Capture the cell that displays the provided text and extract its [x, y] central coordinate. 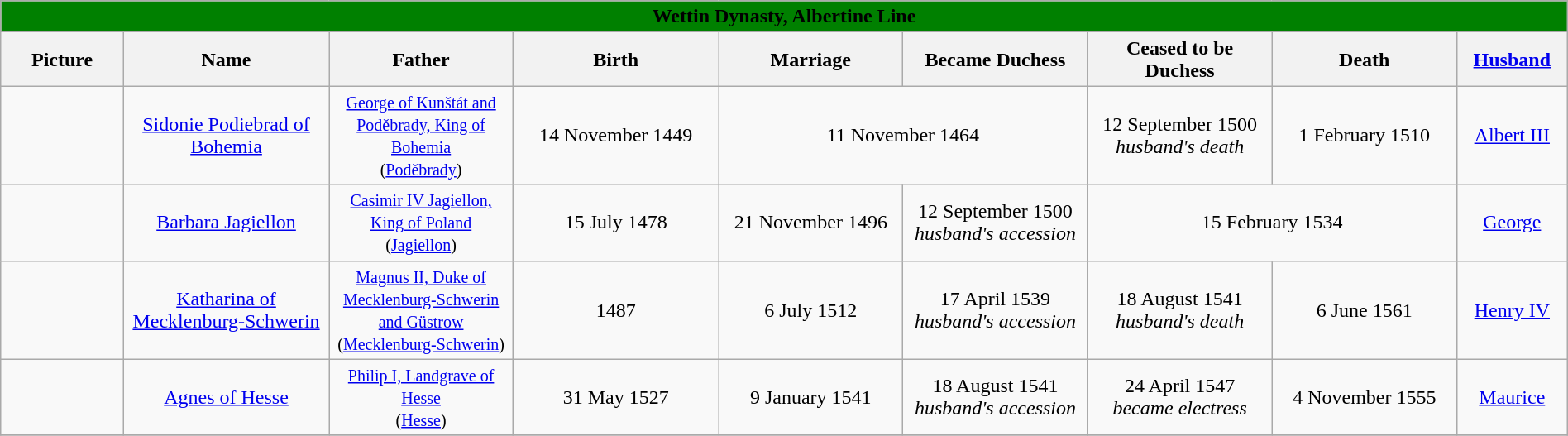
Ceased to be Duchess [1179, 60]
Maurice [1512, 397]
21 November 1496 [810, 223]
18 August 1541husband's death [1179, 309]
George of Kunštát and Poděbrady, King of Bohemia(Poděbrady) [422, 136]
Magnus II, Duke of Mecklenburg-Schwerin and Güstrow(Mecklenburg-Schwerin) [422, 309]
Birth [616, 60]
6 June 1561 [1365, 309]
George [1512, 223]
Death [1365, 60]
11 November 1464 [903, 136]
1 February 1510 [1365, 136]
17 April 1539husband's accession [996, 309]
9 January 1541 [810, 397]
Henry IV [1512, 309]
1487 [616, 309]
Philip I, Landgrave of Hesse(Hesse) [422, 397]
31 May 1527 [616, 397]
Katharina of Mecklenburg-Schwerin [227, 309]
Father [422, 60]
12 September 1500husband's accession [996, 223]
Name [227, 60]
Husband [1512, 60]
15 February 1534 [1272, 223]
Marriage [810, 60]
4 November 1555 [1365, 397]
Wettin Dynasty, Albertine Line [784, 17]
24 April 1547became electress [1179, 397]
18 August 1541husband's accession [996, 397]
Casimir IV Jagiellon, King of Poland(Jagiellon) [422, 223]
Picture [63, 60]
14 November 1449 [616, 136]
6 July 1512 [810, 309]
Sidonie Podiebrad of Bohemia [227, 136]
Barbara Jagiellon [227, 223]
15 July 1478 [616, 223]
Albert III [1512, 136]
Agnes of Hesse [227, 397]
Became Duchess [996, 60]
12 September 1500husband's death [1179, 136]
